Find where the given text appears and provide that cell's center as (x, y) coordinate. 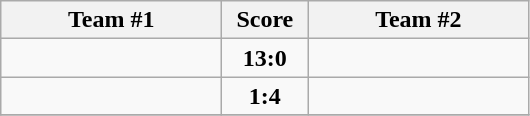
Team #1 (112, 20)
Score (265, 20)
Team #2 (418, 20)
1:4 (265, 96)
13:0 (265, 58)
